For the text-containing cell, return its midpoint in (x, y) coordinate format. 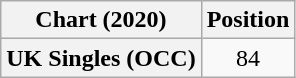
UK Singles (OCC) (101, 58)
Chart (2020) (101, 20)
Position (248, 20)
84 (248, 58)
